Detect which cell encompasses the target text, then output its (x, y) center coordinate. 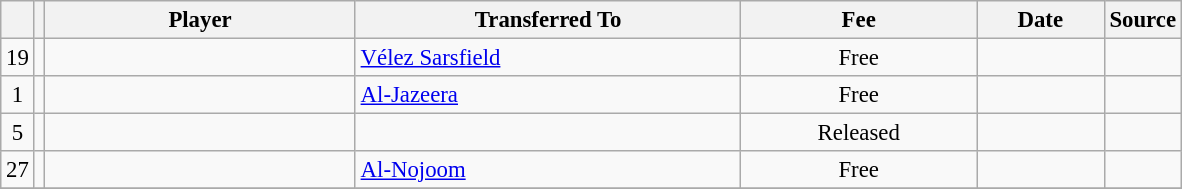
Source (1142, 20)
Al-Nojoom (548, 170)
Transferred To (548, 20)
19 (18, 58)
27 (18, 170)
1 (18, 95)
Al-Jazeera (548, 95)
Date (1040, 20)
5 (18, 133)
Player (200, 20)
Fee (859, 20)
Vélez Sarsfield (548, 58)
Released (859, 133)
